Search for the cell housing the specified text and yield its [X, Y] center coordinate. 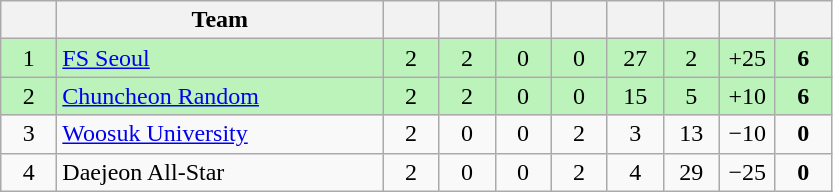
Daejeon All-Star [220, 172]
Woosuk University [220, 134]
15 [635, 96]
FS Seoul [220, 58]
Team [220, 20]
+10 [747, 96]
1 [29, 58]
−25 [747, 172]
−10 [747, 134]
29 [691, 172]
27 [635, 58]
5 [691, 96]
+25 [747, 58]
13 [691, 134]
Chuncheon Random [220, 96]
